Detect which cell encompasses the target text, then output its (X, Y) center coordinate. 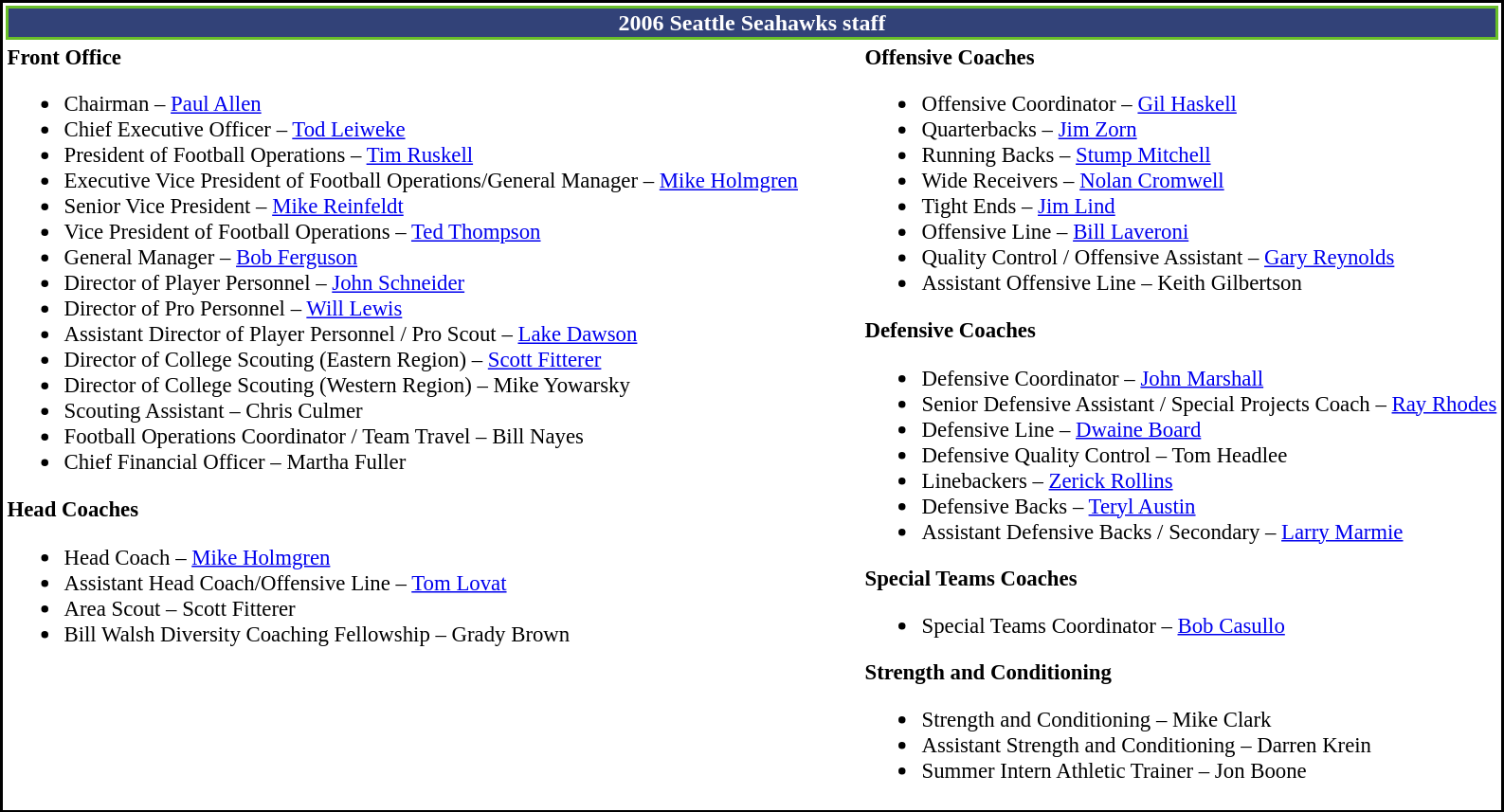
2006 Seattle Seahawks staff (752, 23)
